Search for the cell housing the specified text and yield its (X, Y) center coordinate. 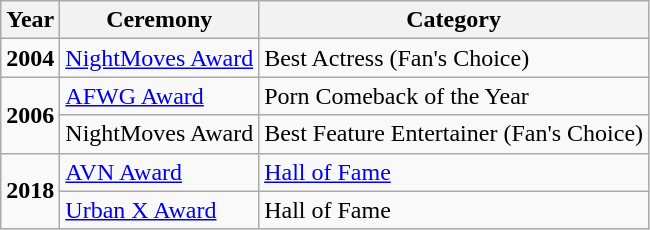
2018 (30, 191)
Best Actress (Fan's Choice) (454, 58)
Ceremony (160, 20)
Year (30, 20)
AFWG Award (160, 96)
Best Feature Entertainer (Fan's Choice) (454, 134)
AVN Award (160, 172)
Category (454, 20)
Urban X Award (160, 210)
2006 (30, 115)
Porn Comeback of the Year (454, 96)
2004 (30, 58)
